Find where the given text appears and provide that cell's center as (x, y) coordinate. 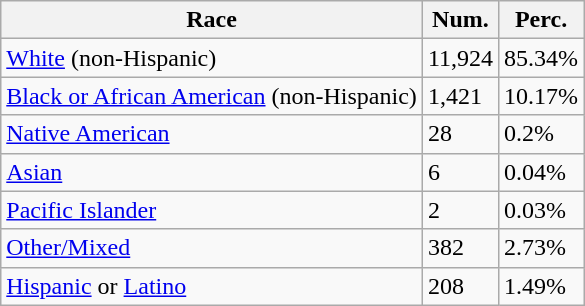
Perc. (542, 20)
10.17% (542, 96)
28 (460, 134)
208 (460, 286)
6 (460, 172)
Hispanic or Latino (212, 286)
Pacific Islander (212, 210)
1.49% (542, 286)
0.04% (542, 172)
Asian (212, 172)
White (non-Hispanic) (212, 58)
11,924 (460, 58)
0.2% (542, 134)
Black or African American (non-Hispanic) (212, 96)
85.34% (542, 58)
Native American (212, 134)
2.73% (542, 248)
Other/Mixed (212, 248)
0.03% (542, 210)
Race (212, 20)
1,421 (460, 96)
382 (460, 248)
Num. (460, 20)
2 (460, 210)
